For the text-containing cell, return its midpoint in [x, y] coordinate format. 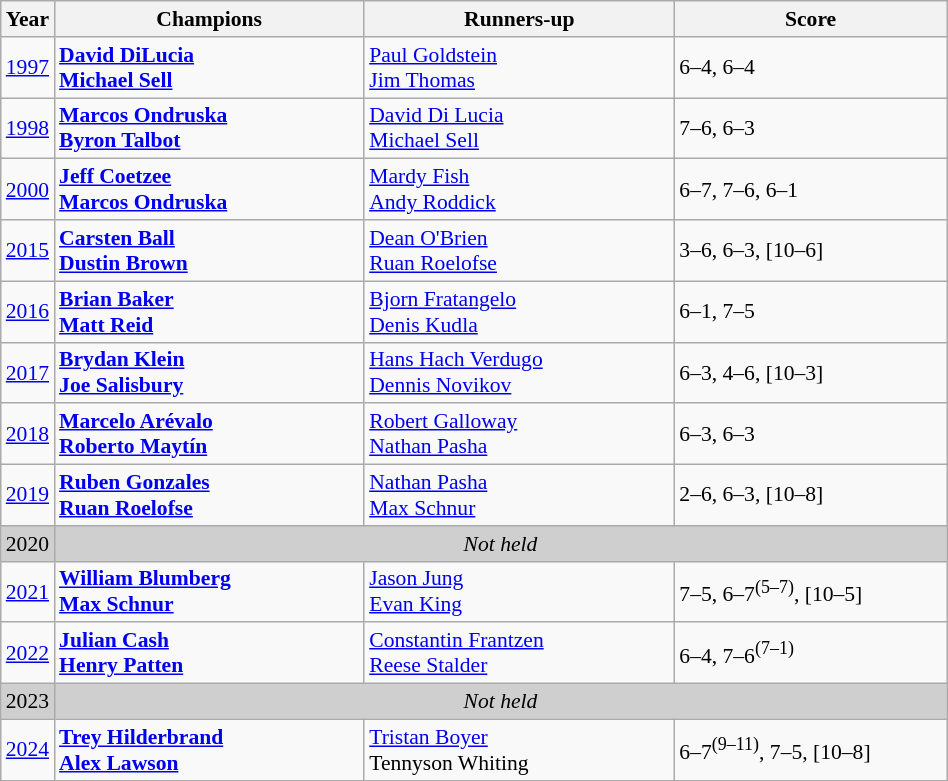
Runners-up [519, 19]
3–6, 6–3, [10–6] [810, 250]
2016 [28, 312]
Trey Hilderbrand Alex Lawson [209, 750]
Brian Baker Matt Reid [209, 312]
Paul Goldstein Jim Thomas [519, 68]
2–6, 6–3, [10–8] [810, 496]
Robert Galloway Nathan Pasha [519, 434]
Hans Hach Verdugo Dennis Novikov [519, 372]
2018 [28, 434]
Mardy Fish Andy Roddick [519, 190]
2020 [28, 544]
David DiLucia Michael Sell [209, 68]
Marcos Ondruska Byron Talbot [209, 128]
2024 [28, 750]
Marcelo Arévalo Roberto Maytín [209, 434]
6–7(9–11), 7–5, [10–8] [810, 750]
2000 [28, 190]
Champions [209, 19]
David Di Lucia Michael Sell [519, 128]
Nathan Pasha Max Schnur [519, 496]
2017 [28, 372]
Jeff Coetzee Marcos Ondruska [209, 190]
2021 [28, 592]
1997 [28, 68]
2019 [28, 496]
6–4, 7–6(7–1) [810, 654]
1998 [28, 128]
7–6, 6–3 [810, 128]
2023 [28, 702]
6–3, 4–6, [10–3] [810, 372]
Carsten Ball Dustin Brown [209, 250]
6–7, 7–6, 6–1 [810, 190]
6–3, 6–3 [810, 434]
2015 [28, 250]
Year [28, 19]
William Blumberg Max Schnur [209, 592]
6–4, 6–4 [810, 68]
Score [810, 19]
Constantin Frantzen Reese Stalder [519, 654]
2022 [28, 654]
7–5, 6–7(5–7), [10–5] [810, 592]
Julian Cash Henry Patten [209, 654]
Tristan Boyer Tennyson Whiting [519, 750]
Bjorn Fratangelo Denis Kudla [519, 312]
Brydan Klein Joe Salisbury [209, 372]
6–1, 7–5 [810, 312]
Jason Jung Evan King [519, 592]
Ruben Gonzales Ruan Roelofse [209, 496]
Dean O'Brien Ruan Roelofse [519, 250]
